Return (X, Y) of the center of cell containing provided text 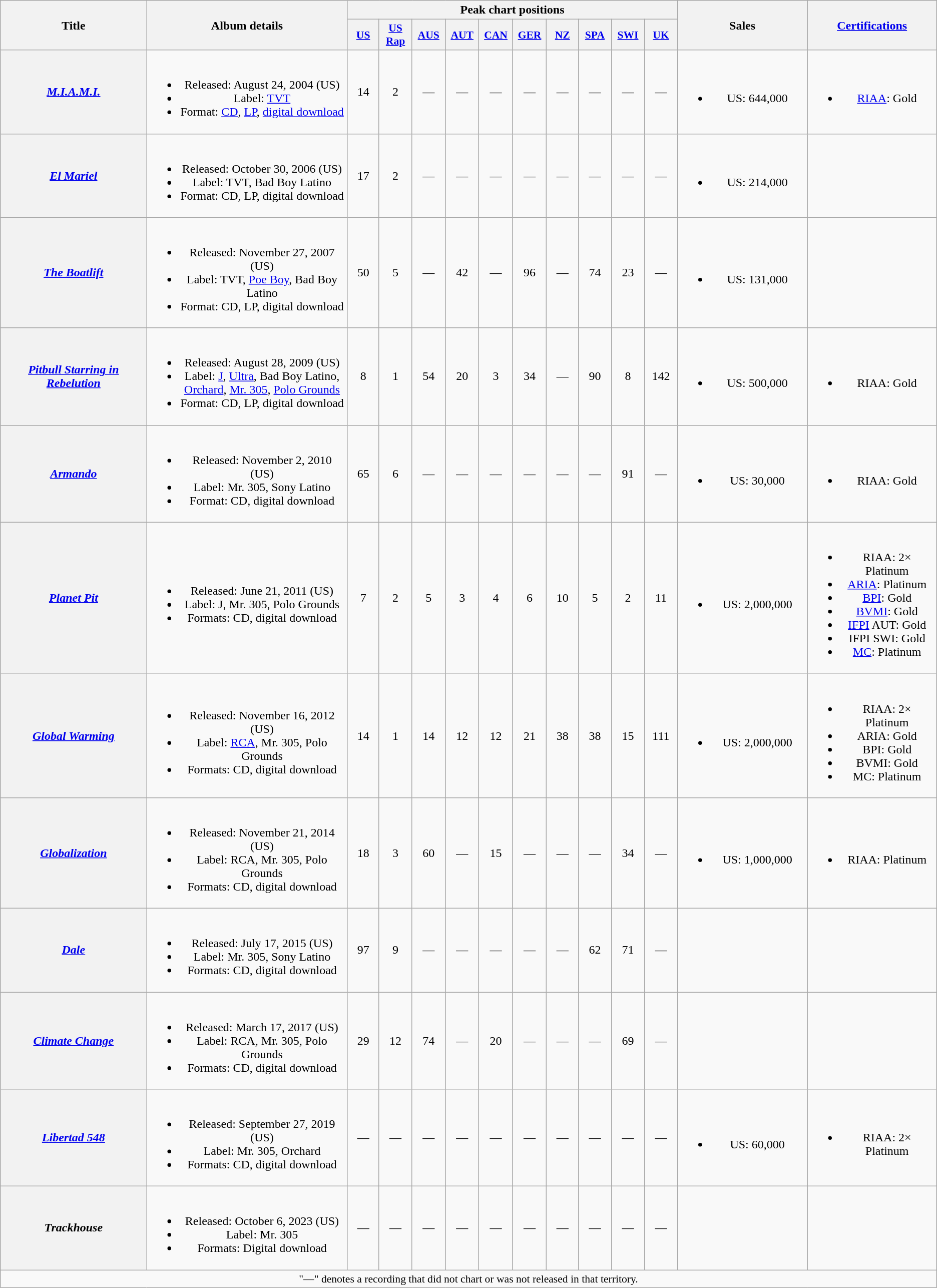
Released: November 21, 2014 (US)Label: RCA, Mr. 305, Polo GroundsFormats: CD, digital download (247, 853)
RIAA: 2× PlatinumARIA: GoldBPI: GoldBVMI: GoldMC: Platinum (872, 735)
USRap (395, 35)
10 (563, 598)
21 (530, 735)
Released: September 27, 2019 (US)Label: Mr. 305, OrchardFormats: CD, digital download (247, 1138)
Released: March 17, 2017 (US)Label: RCA, Mr. 305, Polo GroundsFormats: CD, digital download (247, 1041)
AUS (428, 35)
SPA (595, 35)
SWI (628, 35)
142 (661, 376)
Released: November 2, 2010 (US)Label: Mr. 305, Sony LatinoFormat: CD, digital download (247, 474)
Certifications (872, 25)
RIAA: Platinum (872, 853)
Title (74, 25)
54 (428, 376)
Released: November 27, 2007 (US)Label: TVT, Poe Boy, Bad Boy LatinoFormat: CD, LP, digital download (247, 272)
Trackhouse (74, 1228)
El Mariel (74, 175)
Released: October 6, 2023 (US)Label: Mr. 305Formats: Digital download (247, 1228)
Planet Pit (74, 598)
US: 30,000 (742, 474)
17 (363, 175)
US (363, 35)
4 (496, 598)
Released: July 17, 2015 (US)Label: Mr. 305, Sony LatinoFormats: CD, digital download (247, 950)
US: 1,000,000 (742, 853)
Album details (247, 25)
69 (628, 1041)
90 (595, 376)
M.I.A.M.I. (74, 92)
29 (363, 1041)
Released: June 21, 2011 (US)Label: J, Mr. 305, Polo GroundsFormats: CD, digital download (247, 598)
96 (530, 272)
7 (363, 598)
11 (661, 598)
RIAA: 2× PlatinumARIA: PlatinumBPI: GoldBVMI: GoldIFPI AUT: GoldIFPI SWI: GoldMC: Platinum (872, 598)
US: 644,000 (742, 92)
65 (363, 474)
Climate Change (74, 1041)
Released: August 28, 2009 (US)Label: J, Ultra, Bad Boy Latino, Orchard, Mr. 305, Polo GroundsFormat: CD, LP, digital download (247, 376)
AUT (462, 35)
9 (395, 950)
Armando (74, 474)
US: 131,000 (742, 272)
Peak chart positions (513, 10)
Libertad 548 (74, 1138)
60 (428, 853)
CAN (496, 35)
62 (595, 950)
91 (628, 474)
Released: August 24, 2004 (US)Label: TVTFormat: CD, LP, digital download (247, 92)
GER (530, 35)
Released: October 30, 2006 (US)Label: TVT, Bad Boy LatinoFormat: CD, LP, digital download (247, 175)
Released: November 16, 2012 (US)Label: RCA, Mr. 305, Polo GroundsFormats: CD, digital download (247, 735)
111 (661, 735)
50 (363, 272)
23 (628, 272)
97 (363, 950)
RIAA: 2× Platinum (872, 1138)
"—" denotes a recording that did not chart or was not released in that territory. (468, 1279)
Pitbull Starring in Rebelution (74, 376)
42 (462, 272)
71 (628, 950)
The Boatlift (74, 272)
Sales (742, 25)
Global Warming (74, 735)
US: 60,000 (742, 1138)
US: 500,000 (742, 376)
Dale (74, 950)
18 (363, 853)
US: 214,000 (742, 175)
NZ (563, 35)
UK (661, 35)
Globalization (74, 853)
